Locate the cell with the specified text and output its [x, y] center coordinate. 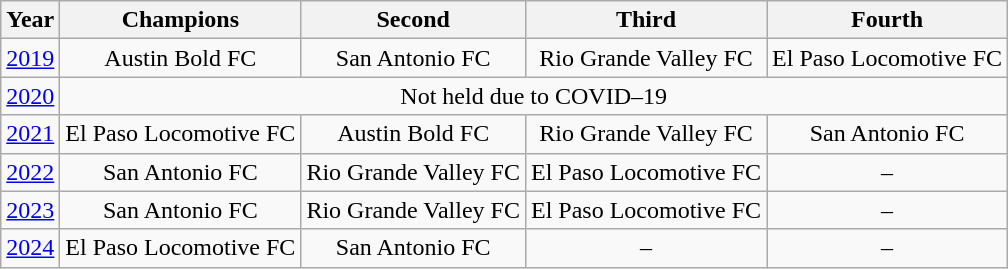
2021 [30, 134]
Third [646, 20]
Fourth [888, 20]
2019 [30, 58]
2023 [30, 210]
2024 [30, 248]
Champions [180, 20]
2020 [30, 96]
Not held due to COVID–19 [534, 96]
Second [414, 20]
Year [30, 20]
2022 [30, 172]
